Find where the given text appears and provide that cell's center as [X, Y] coordinate. 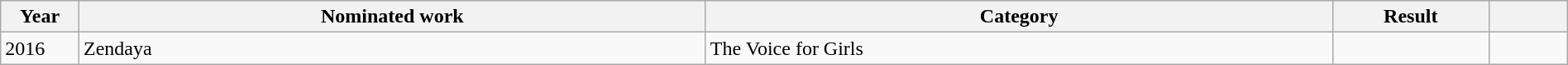
Result [1411, 17]
2016 [40, 48]
Category [1019, 17]
Zendaya [392, 48]
The Voice for Girls [1019, 48]
Nominated work [392, 17]
Year [40, 17]
